Search for the cell housing the specified text and yield its [X, Y] center coordinate. 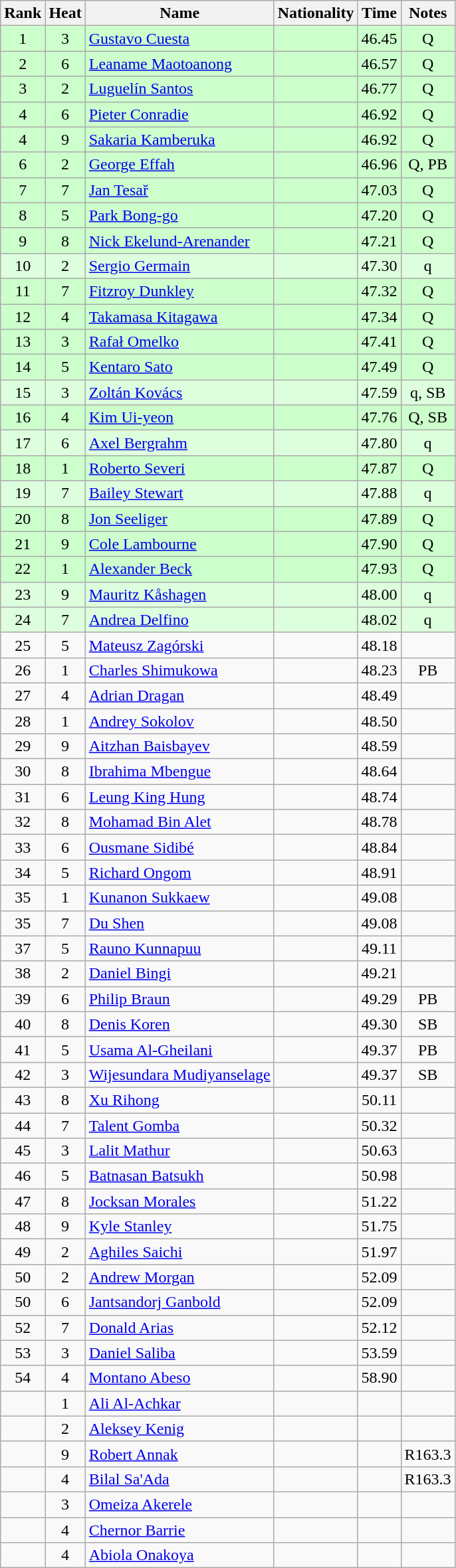
38 [23, 974]
17 [23, 443]
41 [23, 1049]
Leaname Maotoanong [179, 64]
Abiola Onakoya [179, 1555]
45 [23, 1151]
49.29 [379, 999]
47.90 [379, 544]
Rauno Kunnapuu [179, 948]
48.64 [379, 772]
30 [23, 772]
Chernor Barrie [179, 1529]
Sergio Germain [179, 266]
Talent Gomba [179, 1126]
43 [23, 1100]
Cole Lambourne [179, 544]
Jon Seeliger [179, 519]
40 [23, 1024]
Zoltán Kovács [179, 392]
Notes [428, 13]
46.45 [379, 39]
Andrea Delfino [179, 620]
Heat [65, 13]
46.77 [379, 89]
16 [23, 418]
51.97 [379, 1252]
48.50 [379, 721]
49.21 [379, 974]
47 [23, 1201]
47.20 [379, 215]
48.49 [379, 695]
Mohamad Bin Alet [179, 822]
Pieter Conradie [179, 114]
51.22 [379, 1201]
25 [23, 645]
Aghiles Saichi [179, 1252]
Time [379, 13]
Gustavo Cuesta [179, 39]
47.03 [379, 190]
Alexander Beck [179, 569]
49.30 [379, 1024]
Luguelín Santos [179, 89]
Bilal Sa'Ada [179, 1479]
39 [23, 999]
Denis Koren [179, 1024]
53.59 [379, 1353]
12 [23, 317]
Fitzroy Dunkley [179, 291]
15 [23, 392]
Kentaro Sato [179, 367]
Mauritz Kåshagen [179, 594]
Aleksey Kenig [179, 1429]
50.11 [379, 1100]
q, SB [428, 392]
58.90 [379, 1378]
33 [23, 847]
Aitzhan Baisbayev [179, 746]
Donald Arias [179, 1328]
Xu Rihong [179, 1100]
47.93 [379, 569]
47.87 [379, 468]
Jocksan Morales [179, 1201]
47.76 [379, 418]
47.59 [379, 392]
Ibrahima Mbengue [179, 772]
48.18 [379, 645]
Omeiza Akerele [179, 1504]
Montano Abeso [179, 1378]
49 [23, 1252]
Du Shen [179, 923]
34 [23, 873]
Nick Ekelund-Arenander [179, 240]
Batnasan Batsukh [179, 1176]
Q, PB [428, 165]
42 [23, 1075]
47.49 [379, 367]
52 [23, 1328]
21 [23, 544]
32 [23, 822]
48.00 [379, 594]
11 [23, 291]
Name [179, 13]
47.80 [379, 443]
37 [23, 948]
Sakaria Kamberuka [179, 139]
George Effah [179, 165]
Park Bong-go [179, 215]
24 [23, 620]
53 [23, 1353]
48.59 [379, 746]
Nationality [316, 13]
Usama Al-Gheilani [179, 1049]
14 [23, 367]
Charles Shimukowa [179, 670]
Bailey Stewart [179, 493]
Ousmane Sidibé [179, 847]
48 [23, 1227]
51.75 [379, 1227]
Q, SB [428, 418]
Rank [23, 13]
47.88 [379, 493]
48.91 [379, 873]
50.32 [379, 1126]
Ali Al-Achkar [179, 1403]
52.12 [379, 1328]
50.98 [379, 1176]
Leung King Hung [179, 797]
27 [23, 695]
47.30 [379, 266]
Kunanon Sukkaew [179, 898]
54 [23, 1378]
46.57 [379, 64]
Kyle Stanley [179, 1227]
Andrew Morgan [179, 1277]
31 [23, 797]
48.23 [379, 670]
Takamasa Kitagawa [179, 317]
Wijesundara Mudiyanselage [179, 1075]
46.96 [379, 165]
Kim Ui-yeon [179, 418]
47.89 [379, 519]
Jantsandorj Ganbold [179, 1302]
47.34 [379, 317]
19 [23, 493]
48.74 [379, 797]
Richard Ongom [179, 873]
Robert Annak [179, 1454]
47.41 [379, 342]
Jan Tesař [179, 190]
Roberto Severi [179, 468]
13 [23, 342]
Andrey Sokolov [179, 721]
48.84 [379, 847]
46 [23, 1176]
22 [23, 569]
23 [23, 594]
48.02 [379, 620]
Daniel Saliba [179, 1353]
Philip Braun [179, 999]
Daniel Bingi [179, 974]
Axel Bergrahm [179, 443]
Lalit Mathur [179, 1151]
28 [23, 721]
44 [23, 1126]
18 [23, 468]
Rafał Omelko [179, 342]
50.63 [379, 1151]
29 [23, 746]
47.21 [379, 240]
Adrian Dragan [179, 695]
49.11 [379, 948]
Mateusz Zagórski [179, 645]
10 [23, 266]
47.32 [379, 291]
26 [23, 670]
20 [23, 519]
48.78 [379, 822]
